Provide the (x, y) coordinate of the cell's center where the given text is located.  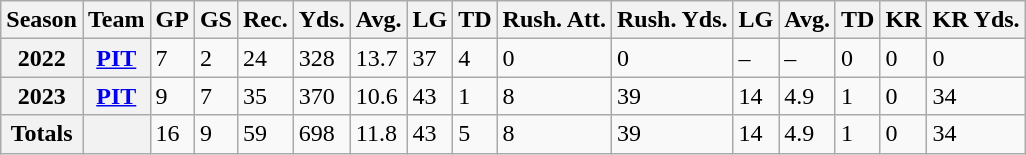
2023 (42, 96)
Rush. Att. (554, 20)
Rush. Yds. (673, 20)
59 (265, 134)
4 (475, 58)
KR (904, 20)
Rec. (265, 20)
Yds. (322, 20)
Team (116, 20)
13.7 (378, 58)
24 (265, 58)
370 (322, 96)
GP (172, 20)
GS (216, 20)
Season (42, 20)
37 (430, 58)
16 (172, 134)
2 (216, 58)
KR Yds. (976, 20)
328 (322, 58)
35 (265, 96)
2022 (42, 58)
698 (322, 134)
10.6 (378, 96)
Totals (42, 134)
5 (475, 134)
11.8 (378, 134)
